Return the (x, y) coordinate for the center point of the cell that contains the specified text.  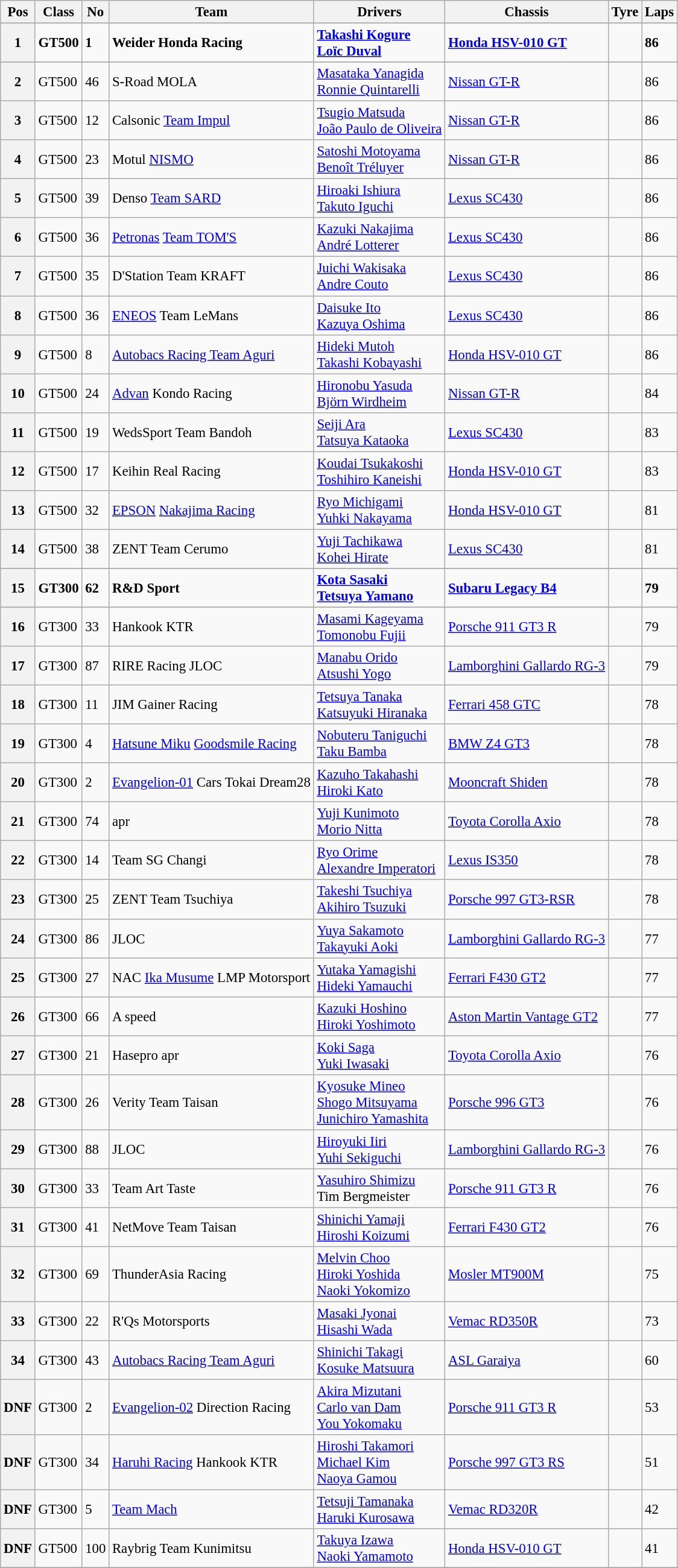
Kazuho Takahashi Hiroki Kato (379, 782)
Shinichi Takagi Kosuke Matsuura (379, 1360)
Porsche 996 GT3 (527, 1103)
Denso Team SARD (211, 199)
29 (18, 1149)
Masaki Jyonai Hisashi Wada (379, 1321)
Vemac RD350R (527, 1321)
ZENT Team Cerumo (211, 549)
9 (18, 354)
Daisuke Ito Kazuya Oshima (379, 316)
66 (95, 1016)
Verity Team Taisan (211, 1103)
Aston Martin Vantage GT2 (527, 1016)
Hankook KTR (211, 627)
Evangelion-02 Direction Racing (211, 1408)
JIM Gainer Racing (211, 705)
Petronas Team TOM'S (211, 238)
Motul NISMO (211, 159)
ThunderAsia Racing (211, 1274)
Kyosuke Mineo Shogo Mitsuyama Junichiro Yamashita (379, 1103)
Tetsuya Tanaka Katsuyuki Hiranaka (379, 705)
53 (660, 1408)
RIRE Racing JLOC (211, 666)
31 (18, 1227)
30 (18, 1189)
Porsche 997 GT3-RSR (527, 899)
35 (95, 276)
Takeshi Tsuchiya Akihiro Tsuzuki (379, 899)
100 (95, 1548)
Yuji Tachikawa Kohei Hirate (379, 549)
Ryo Orime Alexandre Imperatori (379, 861)
Lexus IS350 (527, 861)
Hideki Mutoh Takashi Kobayashi (379, 354)
10 (18, 393)
Yuya Sakamoto Takayuki Aoki (379, 938)
apr (211, 821)
Porsche 997 GT3 RS (527, 1463)
Seiji Ara Tatsuya Kataoka (379, 432)
Kota Sasaki Tetsuya Yamano (379, 588)
R'Qs Motorsports (211, 1321)
Chassis (527, 12)
Tetsuji Tamanaka Haruki Kurosawa (379, 1510)
62 (95, 588)
Haruhi Racing Hankook KTR (211, 1463)
R&D Sport (211, 588)
Pos (18, 12)
Shinichi Yamaji Hiroshi Koizumi (379, 1227)
Akira Mizutani Carlo van Dam You Yokomaku (379, 1408)
39 (95, 199)
Hiroyuki Iiri Yuhi Sekiguchi (379, 1149)
15 (18, 588)
NetMove Team Taisan (211, 1227)
60 (660, 1360)
Nobuteru Taniguchi Taku Bamba (379, 744)
69 (95, 1274)
NAC Ika Musume LMP Motorsport (211, 978)
Keihin Real Racing (211, 471)
20 (18, 782)
EPSON Nakajima Racing (211, 510)
43 (95, 1360)
Yasuhiro Shimizu Tim Bergmeister (379, 1189)
Weider Honda Racing (211, 43)
84 (660, 393)
6 (18, 238)
A speed (211, 1016)
BMW Z4 GT3 (527, 744)
ENEOS Team LeMans (211, 316)
Vemac RD320R (527, 1510)
51 (660, 1463)
Advan Kondo Racing (211, 393)
88 (95, 1149)
Kazuki Nakajima André Lotterer (379, 238)
Mosler MT900M (527, 1274)
Tyre (625, 12)
Class (59, 12)
Team (211, 12)
Subaru Legacy B4 (527, 588)
7 (18, 276)
Hasepro apr (211, 1055)
Hiroshi Takamori Michael Kim Naoya Gamou (379, 1463)
Evangelion-01 Cars Tokai Dream28 (211, 782)
Tsugio Matsuda João Paulo de Oliveira (379, 121)
Team Mach (211, 1510)
No (95, 12)
16 (18, 627)
Ryo Michigami Yuhki Nakayama (379, 510)
46 (95, 82)
Koudai Tsukakoshi Toshihiro Kaneishi (379, 471)
38 (95, 549)
Yuji Kunimoto Morio Nitta (379, 821)
Masami Kageyama Tomonobu Fujii (379, 627)
Kazuki Hoshino Hiroki Yoshimoto (379, 1016)
WedsSport Team Bandoh (211, 432)
75 (660, 1274)
Team Art Taste (211, 1189)
Koki Saga Yuki Iwasaki (379, 1055)
3 (18, 121)
74 (95, 821)
Manabu Orido Atsushi Yogo (379, 666)
Team SG Changi (211, 861)
73 (660, 1321)
Calsonic Team Impul (211, 121)
Hatsune Miku Goodsmile Racing (211, 744)
Takashi Kogure Loïc Duval (379, 43)
D'Station Team KRAFT (211, 276)
Ferrari 458 GTC (527, 705)
87 (95, 666)
Raybrig Team Kunimitsu (211, 1548)
42 (660, 1510)
Juichi Wakisaka Andre Couto (379, 276)
Hiroaki Ishiura Takuto Iguchi (379, 199)
Laps (660, 12)
Masataka Yanagida Ronnie Quintarelli (379, 82)
18 (18, 705)
Satoshi Motoyama Benoît Tréluyer (379, 159)
Drivers (379, 12)
ZENT Team Tsuchiya (211, 899)
Mooncraft Shiden (527, 782)
Hironobu Yasuda Björn Wirdheim (379, 393)
ASL Garaiya (527, 1360)
S-Road MOLA (211, 82)
Yutaka Yamagishi Hideki Yamauchi (379, 978)
Melvin Choo Hiroki Yoshida Naoki Yokomizo (379, 1274)
Takuya Izawa Naoki Yamamoto (379, 1548)
28 (18, 1103)
13 (18, 510)
